Provide the (x, y) coordinate of the cell's center where the given text is located.  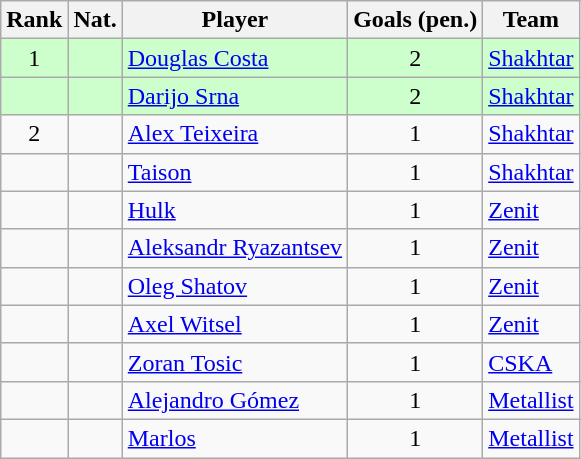
Oleg Shatov (234, 286)
Axel Witsel (234, 324)
Team (531, 20)
Darijo Srna (234, 96)
Zoran Tosic (234, 362)
Alex Teixeira (234, 134)
CSKA (531, 362)
Marlos (234, 438)
Goals (pen.) (416, 20)
Aleksandr Ryazantsev (234, 248)
Player (234, 20)
Hulk (234, 210)
Douglas Costa (234, 58)
Nat. (95, 20)
Alejandro Gómez (234, 400)
Taison (234, 172)
Rank (34, 20)
